Provide the (X, Y) coordinate of the cell's center where the given text is located.  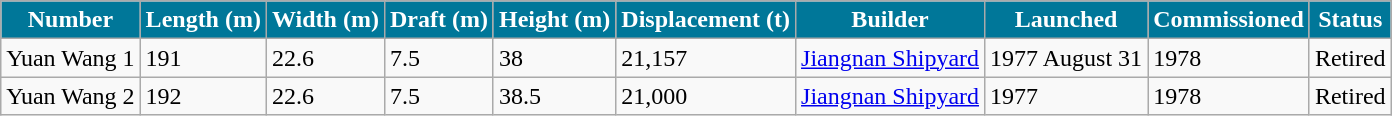
Draft (m) (438, 20)
Builder (890, 20)
Width (m) (325, 20)
Length (m) (203, 20)
1977 August 31 (1066, 58)
21,157 (706, 58)
192 (203, 96)
Displacement (t) (706, 20)
Yuan Wang 1 (70, 58)
38 (554, 58)
Commissioned (1229, 20)
Yuan Wang 2 (70, 96)
Number (70, 20)
1977 (1066, 96)
191 (203, 58)
21,000 (706, 96)
38.5 (554, 96)
Status (1350, 20)
Height (m) (554, 20)
Launched (1066, 20)
